Return (X, Y) of the center of cell containing provided text 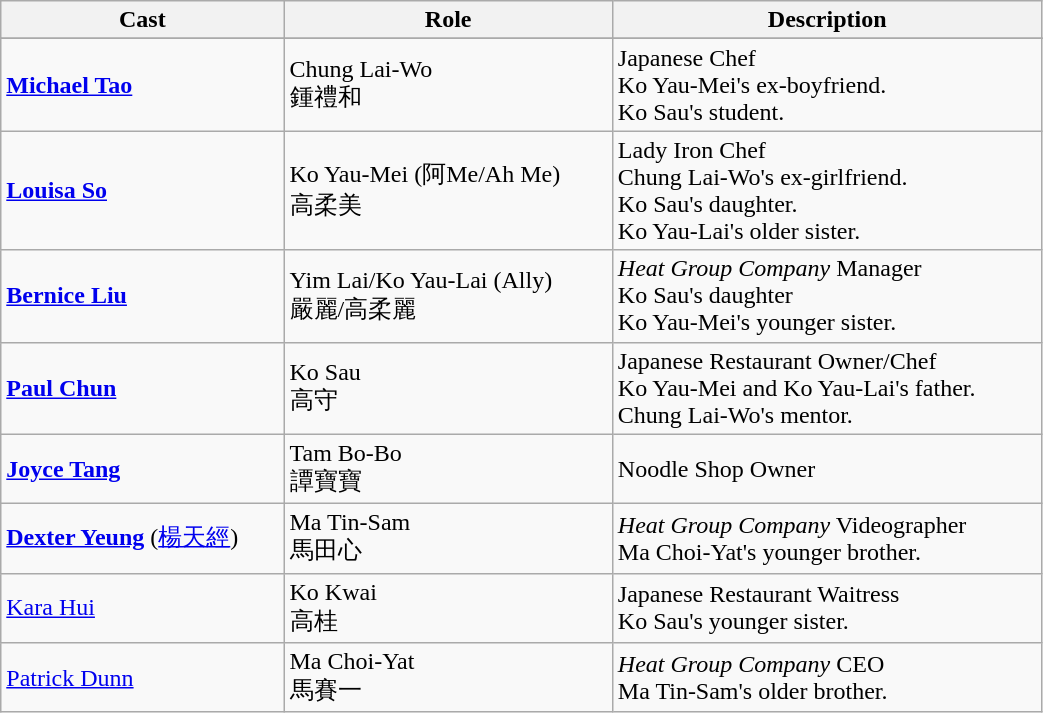
Kara Hui (142, 608)
Yim Lai/Ko Yau-Lai (Ally) 嚴麗/高柔麗 (448, 296)
Michael Tao (142, 85)
Louisa So (142, 190)
Japanese Chef Ko Yau-Mei's ex-boyfriend. Ko Sau's student. (827, 85)
Heat Group Company Manager Ko Sau's daughter Ko Yau-Mei's younger sister. (827, 296)
Ko Sau 高守 (448, 388)
Japanese Restaurant Waitress Ko Sau's younger sister. (827, 608)
Ma Tin-Sam 馬田心 (448, 539)
Dexter Yeung (楊天經) (142, 539)
Ko Yau-Mei (阿Me/Ah Me) 高柔美 (448, 190)
Heat Group Company CEO Ma Tin-Sam's older brother. (827, 678)
Lady Iron Chef Chung Lai-Wo's ex-girlfriend. Ko Sau's daughter. Ko Yau-Lai's older sister. (827, 190)
Tam Bo-Bo 譚寶寶 (448, 469)
Noodle Shop Owner (827, 469)
Cast (142, 20)
Bernice Liu (142, 296)
Description (827, 20)
Paul Chun (142, 388)
Role (448, 20)
Ma Choi-Yat 馬賽一 (448, 678)
Patrick Dunn (142, 678)
Joyce Tang (142, 469)
Heat Group Company Videographer Ma Choi-Yat's younger brother. (827, 539)
Ko Kwai 高桂 (448, 608)
Japanese Restaurant Owner/Chef Ko Yau-Mei and Ko Yau-Lai's father. Chung Lai-Wo's mentor. (827, 388)
Chung Lai-Wo 鍾禮和 (448, 85)
